Search for the cell housing the specified text and yield its (X, Y) center coordinate. 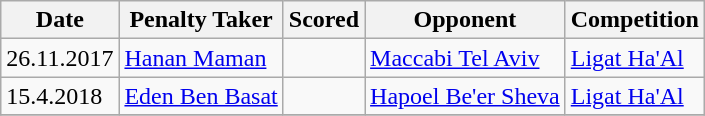
15.4.2018 (60, 96)
Scored (324, 20)
26.11.2017 (60, 58)
Date (60, 20)
Hanan Maman (201, 58)
Maccabi Tel Aviv (466, 58)
Hapoel Be'er Sheva (466, 96)
Penalty Taker (201, 20)
Opponent (466, 20)
Competition (634, 20)
Eden Ben Basat (201, 96)
